Search for the cell housing the specified text and yield its [x, y] center coordinate. 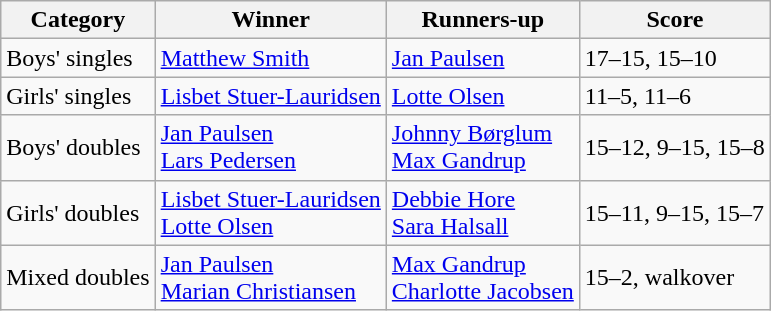
15–11, 9–15, 15–7 [674, 212]
Boys' singles [78, 58]
Johnny Børglum Max Gandrup [482, 148]
Matthew Smith [270, 58]
Max Gandrup Charlotte Jacobsen [482, 278]
Boys' doubles [78, 148]
Category [78, 20]
17–15, 15–10 [674, 58]
Girls' singles [78, 96]
11–5, 11–6 [674, 96]
Winner [270, 20]
Girls' doubles [78, 212]
Score [674, 20]
Jan Paulsen Lars Pedersen [270, 148]
Mixed doubles [78, 278]
Lisbet Stuer-Lauridsen Lotte Olsen [270, 212]
15–2, walkover [674, 278]
Jan Paulsen [482, 58]
Debbie Hore Sara Halsall [482, 212]
Runners-up [482, 20]
Jan Paulsen Marian Christiansen [270, 278]
15–12, 9–15, 15–8 [674, 148]
Lisbet Stuer-Lauridsen [270, 96]
Lotte Olsen [482, 96]
